Locate the cell with the specified text and output its (x, y) center coordinate. 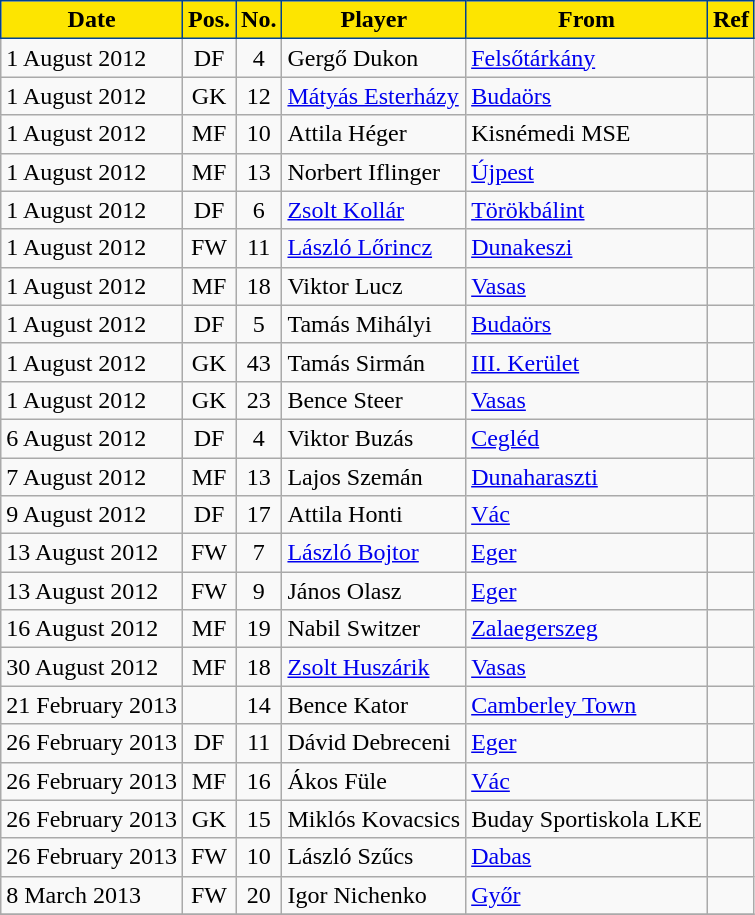
László Szűcs (374, 857)
5 (259, 324)
Mátyás Esterházy (374, 96)
Buday Sportiskola LKE (587, 819)
7 August 2012 (92, 477)
Dávid Debreceni (374, 743)
Bence Steer (374, 400)
9 August 2012 (92, 515)
Ákos Füle (374, 781)
Viktor Lucz (374, 286)
7 (259, 553)
Törökbálint (587, 210)
Zsolt Kollár (374, 210)
43 (259, 362)
Pos. (208, 20)
Player (374, 20)
Attila Honti (374, 515)
16 (259, 781)
Tamás Mihályi (374, 324)
19 (259, 629)
6 August 2012 (92, 438)
23 (259, 400)
21 February 2013 (92, 705)
Lajos Szemán (374, 477)
Tamás Sirmán (374, 362)
Nabil Switzer (374, 629)
Miklós Kovacsics (374, 819)
17 (259, 515)
László Bojtor (374, 553)
20 (259, 895)
No. (259, 20)
14 (259, 705)
From (587, 20)
László Lőrincz (374, 248)
János Olasz (374, 591)
6 (259, 210)
15 (259, 819)
9 (259, 591)
Date (92, 20)
Gergő Dukon (374, 58)
Viktor Buzás (374, 438)
Norbert Iflinger (374, 172)
Igor Nichenko (374, 895)
Zalaegerszeg (587, 629)
Dabas (587, 857)
Zsolt Huszárik (374, 667)
Újpest (587, 172)
8 March 2013 (92, 895)
30 August 2012 (92, 667)
Győr (587, 895)
12 (259, 96)
16 August 2012 (92, 629)
Camberley Town (587, 705)
Bence Kator (374, 705)
Kisnémedi MSE (587, 134)
Cegléd (587, 438)
Felsőtárkány (587, 58)
Attila Héger (374, 134)
Dunaharaszti (587, 477)
Dunakeszi (587, 248)
III. Kerület (587, 362)
Ref (730, 20)
